Return the [X, Y] coordinate for the center point of the cell that contains the specified text.  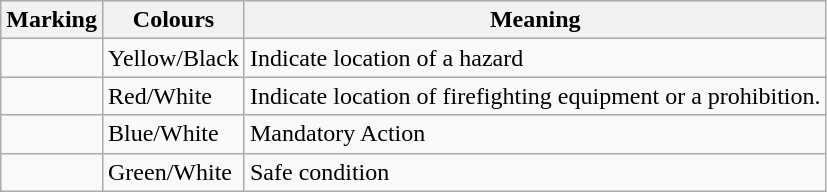
Indicate location of a hazard [535, 58]
Blue/White [173, 134]
Mandatory Action [535, 134]
Green/White [173, 172]
Yellow/Black [173, 58]
Safe condition [535, 172]
Marking [52, 20]
Red/White [173, 96]
Indicate location of firefighting equipment or a prohibition. [535, 96]
Colours [173, 20]
Meaning [535, 20]
